Pinpoint the cell where the given text exists, returning its (X, Y) midpoint coordinate. 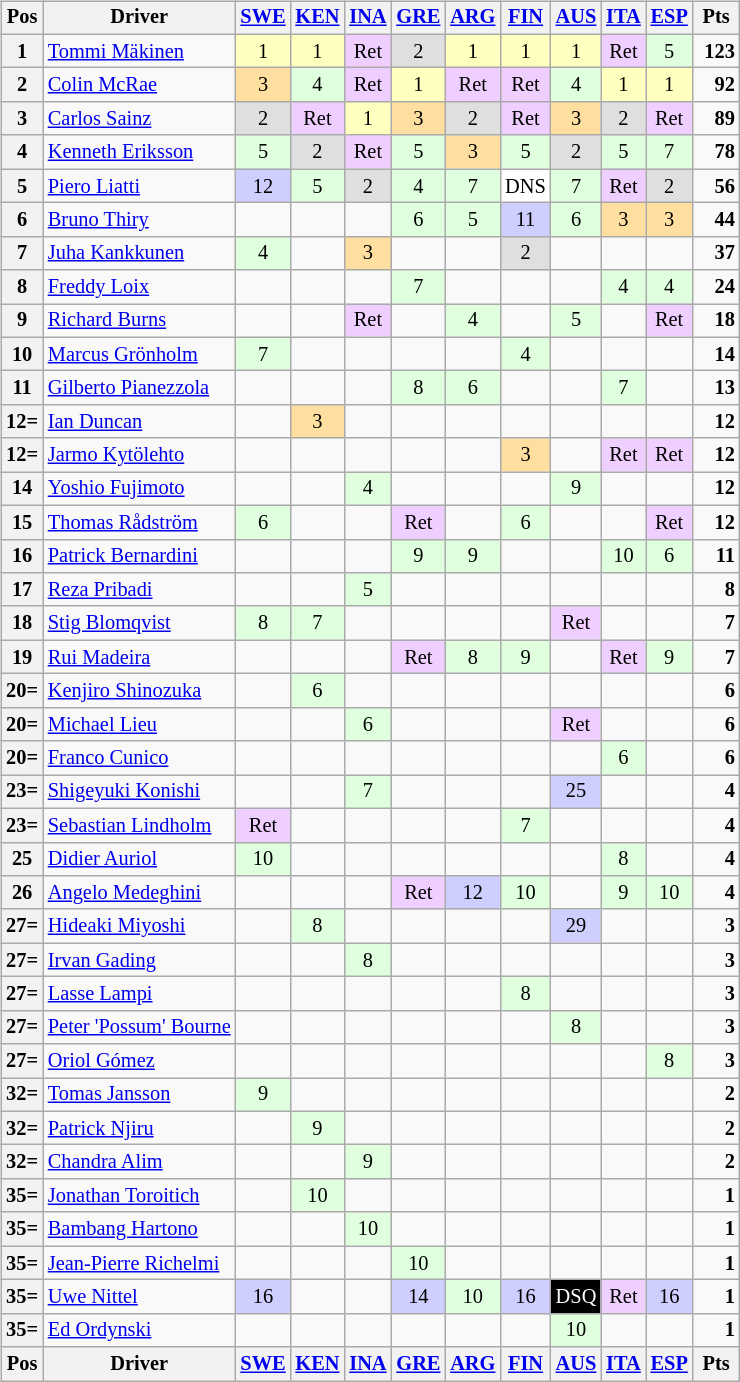
Michael Lieu (140, 724)
Thomas Rådström (140, 522)
Lasse Lampi (140, 994)
Patrick Njiru (140, 1128)
Jean-Pierre Richelmi (140, 1263)
Angelo Medeghini (140, 893)
Carlos Sainz (140, 119)
Jonathan Toroitich (140, 1196)
Stig Blomqvist (140, 623)
123 (716, 51)
Shigeyuki Konishi (140, 792)
Uwe Nittel (140, 1297)
Colin McRae (140, 85)
Patrick Bernardini (140, 556)
DNS (525, 186)
37 (716, 253)
Jarmo Kytölehto (140, 455)
Tomas Jansson (140, 1095)
13 (716, 388)
24 (716, 287)
Yoshio Fujimoto (140, 489)
Kenjiro Shinozuka (140, 691)
Freddy Loix (140, 287)
Ian Duncan (140, 422)
19 (22, 657)
Richard Burns (140, 321)
44 (716, 220)
Sebastian Lindholm (140, 825)
56 (716, 186)
Piero Liatti (140, 186)
Chandra Alim (140, 1162)
Tommi Mäkinen (140, 51)
Irvan Gading (140, 960)
Didier Auriol (140, 859)
29 (576, 926)
Peter 'Possum' Bourne (140, 1027)
89 (716, 119)
Rui Madeira (140, 657)
Hideaki Miyoshi (140, 926)
Bambang Hartono (140, 1229)
26 (22, 893)
17 (22, 590)
Marcus Grönholm (140, 354)
15 (22, 522)
92 (716, 85)
Juha Kankkunen (140, 253)
Oriol Gómez (140, 1061)
DSQ (576, 1297)
Kenneth Eriksson (140, 152)
Reza Pribadi (140, 590)
Gilberto Pianezzola (140, 388)
Bruno Thiry (140, 220)
Franco Cunico (140, 758)
Ed Ordynski (140, 1330)
78 (716, 152)
